Search for the cell housing the specified text and yield its [x, y] center coordinate. 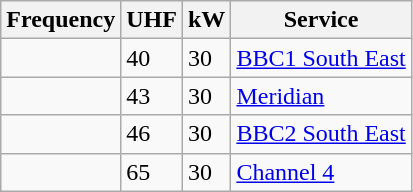
kW [206, 20]
43 [152, 96]
Meridian [321, 96]
40 [152, 58]
46 [152, 134]
BBC1 South East [321, 58]
Service [321, 20]
UHF [152, 20]
BBC2 South East [321, 134]
Frequency [61, 20]
Channel 4 [321, 172]
65 [152, 172]
